Capture the cell that displays the provided text and extract its (X, Y) central coordinate. 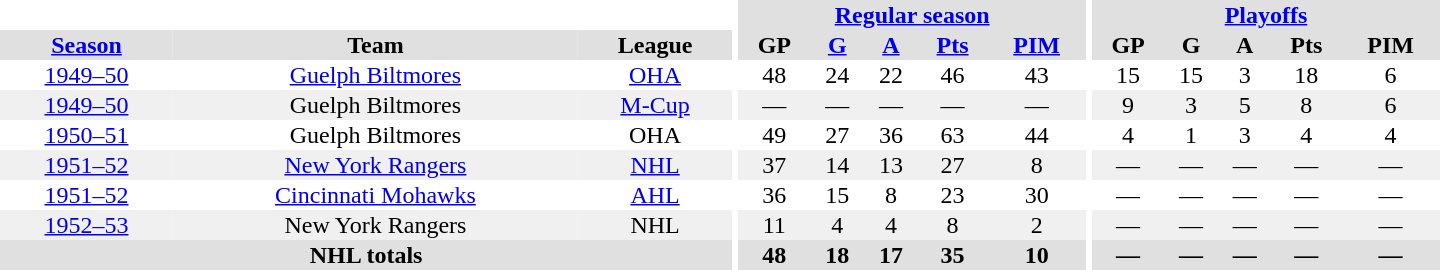
14 (837, 165)
1950–51 (86, 135)
Regular season (912, 15)
43 (1036, 75)
Playoffs (1266, 15)
46 (953, 75)
NHL totals (366, 255)
Season (86, 45)
24 (837, 75)
44 (1036, 135)
37 (774, 165)
League (655, 45)
23 (953, 195)
13 (891, 165)
M-Cup (655, 105)
1 (1191, 135)
5 (1245, 105)
Team (376, 45)
9 (1128, 105)
35 (953, 255)
22 (891, 75)
63 (953, 135)
10 (1036, 255)
17 (891, 255)
2 (1036, 225)
1952–53 (86, 225)
49 (774, 135)
Cincinnati Mohawks (376, 195)
30 (1036, 195)
AHL (655, 195)
11 (774, 225)
